Provide the [X, Y] coordinate of the cell's center where the given text is located.  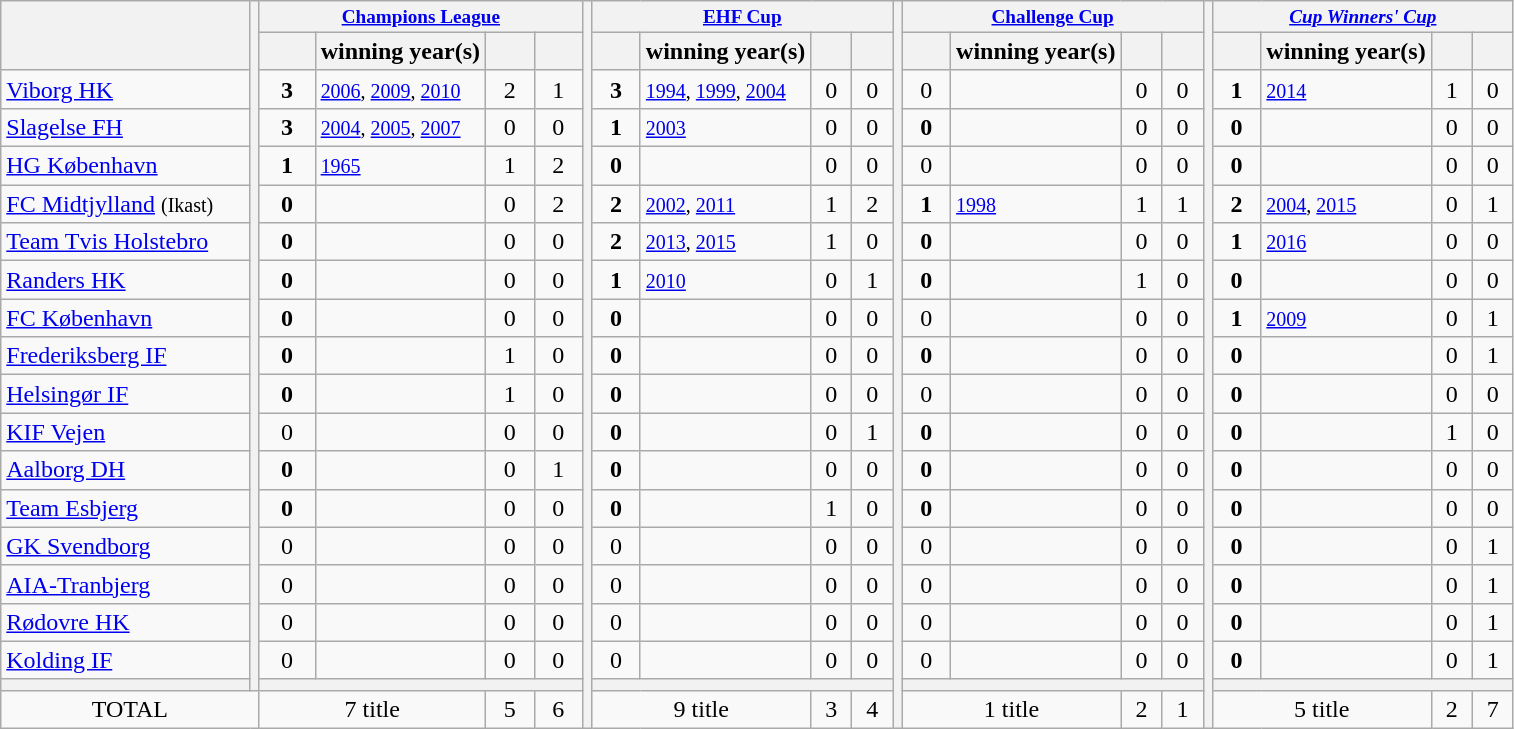
Aalborg DH [126, 470]
Challenge Cup [1052, 17]
7 [1492, 710]
2014 [1346, 89]
Kolding IF [126, 660]
1 title [1012, 710]
Frederiksberg IF [126, 356]
2004, 2005, 2007 [400, 128]
4 [872, 710]
Team Tvis Holstebro [126, 242]
2002, 2011 [725, 204]
Helsingør IF [126, 394]
Viborg HK [126, 89]
2013, 2015 [725, 242]
1994, 1999, 2004 [725, 89]
2009 [1346, 318]
Cup Winners' Cup [1362, 17]
FC Midtjylland (Ikast) [126, 204]
KIF Vejen [126, 432]
1965 [400, 166]
AIA-Tranbjerg [126, 584]
9 title [702, 710]
HG København [126, 166]
Randers HK [126, 280]
FC København [126, 318]
GK Svendborg [126, 546]
Slagelse FH [126, 128]
TOTAL [130, 710]
EHF Cup [742, 17]
5 title [1322, 710]
5 [510, 710]
2010 [725, 280]
Team Esbjerg [126, 508]
2006, 2009, 2010 [400, 89]
1998 [1036, 204]
2003 [725, 128]
2004, 2015 [1346, 204]
Champions League [421, 17]
7 title [372, 710]
6 [558, 710]
Rødovre HK [126, 622]
2016 [1346, 242]
